Capture the cell that displays the provided text and extract its (X, Y) central coordinate. 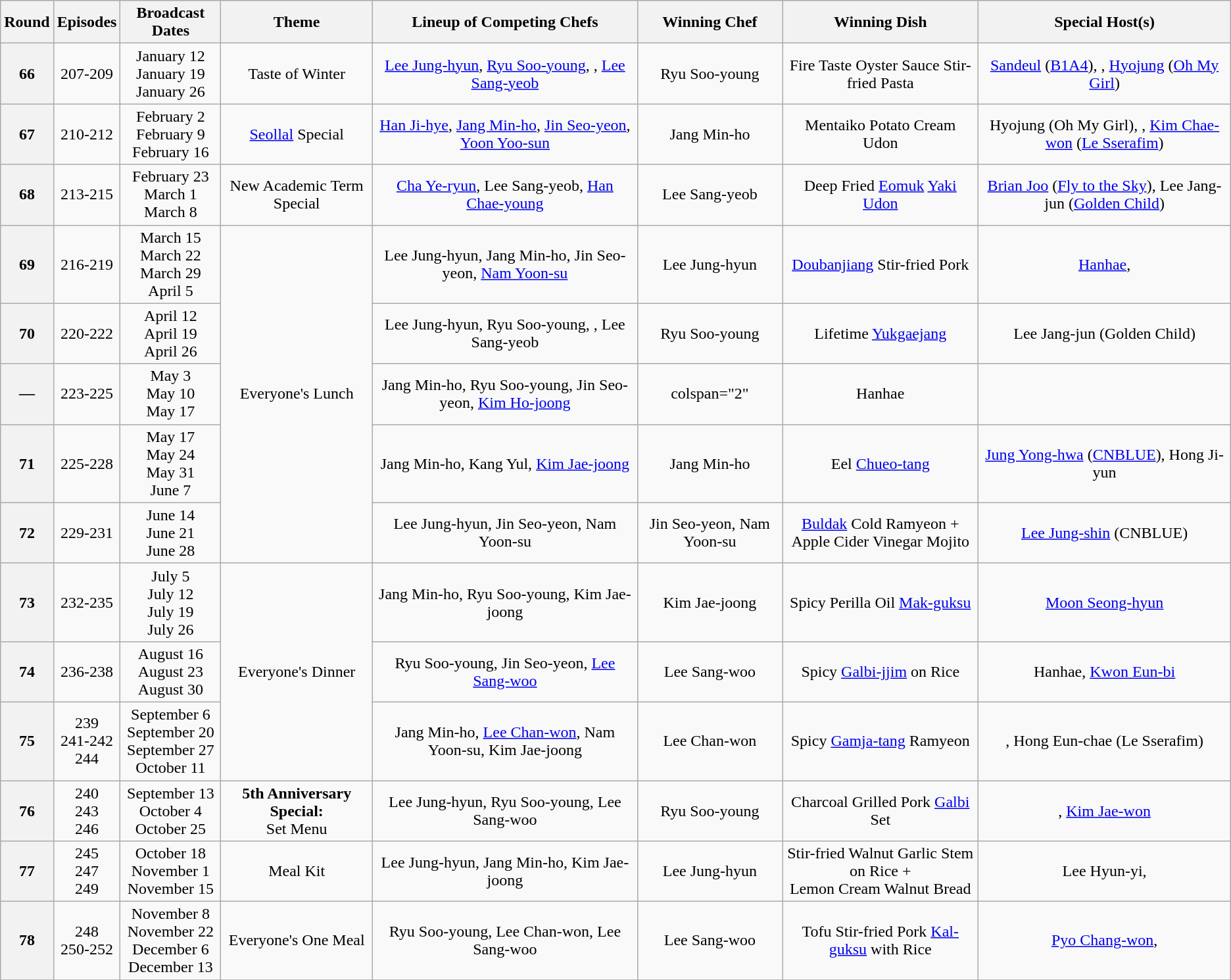
Lee Jung-hyun, Jang Min-ho, Kim Jae-joong (505, 871)
Mentaiko Potato Cream Udon (881, 134)
Hanhae (881, 394)
Lineup of Competing Chefs (505, 22)
78 (27, 941)
October 18November 1November 15 (171, 871)
Eel Chueo-tang (881, 463)
Broadcast Dates (171, 22)
Jang Min-ho, Ryu Soo-young, Jin Seo-yeon, Kim Ho-joong (505, 394)
Winning Chef (710, 22)
Jang Min-ho, Ryu Soo-young, Kim Jae-joong (505, 602)
Everyone's Lunch (297, 394)
, Hong Eun-chae (Le Sserafim) (1105, 741)
Jung Yong-hwa (CNBLUE), Hong Ji-yun (1105, 463)
Winning Dish (881, 22)
Moon Seong-hyun (1105, 602)
Ryu Soo-young, Lee Chan-won, Lee Sang-woo (505, 941)
Brian Joo (Fly to the Sky), Lee Jang-jun (Golden Child) (1105, 195)
Seollal Special (297, 134)
Jang Min-ho, Lee Chan-won, Nam Yoon-su, Kim Jae-joong (505, 741)
207-209 (87, 74)
223-225 (87, 394)
73 (27, 602)
Lifetime Yukgaejang (881, 333)
Hyojung (Oh My Girl), , Kim Chae-won (Le Sserafim) (1105, 134)
Deep Fried Eomuk Yaki Udon (881, 195)
New Academic Term Special (297, 195)
May 3May 10May 17 (171, 394)
71 (27, 463)
216-219 (87, 264)
Lee Jung-hyun, Jin Seo-yeon, Nam Yoon-su (505, 533)
November 8November 22December 6December 13 (171, 941)
Tofu Stir-fried Pork Kal-guksu with Rice (881, 941)
June 14June 21June 28 (171, 533)
240243246 (87, 810)
75 (27, 741)
Spicy Galbi-jjim on Rice (881, 672)
Taste of Winter (297, 74)
68 (27, 195)
232-235 (87, 602)
74 (27, 672)
Spicy Perilla Oil Mak-guksu (881, 602)
Fire Taste Oyster Sauce Stir-fried Pasta (881, 74)
66 (27, 74)
70 (27, 333)
225-228 (87, 463)
Doubanjiang Stir-fried Pork (881, 264)
Everyone's One Meal (297, 941)
Everyone's Dinner (297, 672)
February 2February 9February 16 (171, 134)
69 (27, 264)
Theme (297, 22)
72 (27, 533)
Cha Ye-ryun, Lee Sang-yeob, Han Chae-young (505, 195)
July 5July 12July 19July 26 (171, 602)
Buldak Cold Ramyeon +Apple Cider Vinegar Mojito (881, 533)
Lee Chan-won (710, 741)
Episodes (87, 22)
Lee Jung-shin (CNBLUE) (1105, 533)
Hanhae, Kwon Eun-bi (1105, 672)
67 (27, 134)
Jang Min-ho, Kang Yul, Kim Jae-joong (505, 463)
Spicy Gamja-tang Ramyeon (881, 741)
Han Ji-hye, Jang Min-ho, Jin Seo-yeon, Yoon Yoo-sun (505, 134)
, Kim Jae-won (1105, 810)
Kim Jae-joong (710, 602)
Jin Seo-yeon, Nam Yoon-su (710, 533)
May 17May 24May 31June 7 (171, 463)
September 13October 4October 25 (171, 810)
Stir-fried Walnut Garlic Stem on Rice +Lemon Cream Walnut Bread (881, 871)
Hanhae, (1105, 264)
— (27, 394)
September 6September 20September 27October 11 (171, 741)
Round (27, 22)
239241-242244 (87, 741)
229-231 (87, 533)
Special Host(s) (1105, 22)
213-215 (87, 195)
Lee Hyun-yi, (1105, 871)
Lee Jung-hyun, Jang Min-ho, Jin Seo-yeon, Nam Yoon-su (505, 264)
Lee Sang-yeob (710, 195)
August 16August 23August 30 (171, 672)
5th Anniversary Special:Set Menu (297, 810)
April 12April 19April 26 (171, 333)
Sandeul (B1A4), , Hyojung (Oh My Girl) (1105, 74)
248250-252 (87, 941)
210-212 (87, 134)
January 12January 19January 26 (171, 74)
Lee Jang-jun (Golden Child) (1105, 333)
March 15March 22March 29April 5 (171, 264)
245247249 (87, 871)
Pyo Chang-won, (1105, 941)
colspan="2" (710, 394)
220-222 (87, 333)
77 (27, 871)
236-238 (87, 672)
Charcoal Grilled Pork Galbi Set (881, 810)
Lee Jung-hyun, Ryu Soo-young, Lee Sang-woo (505, 810)
February 23March 1March 8 (171, 195)
76 (27, 810)
Meal Kit (297, 871)
Ryu Soo-young, Jin Seo-yeon, Lee Sang-woo (505, 672)
